Pinpoint the cell where the given text exists, returning its [X, Y] midpoint coordinate. 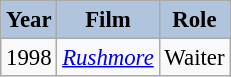
1998 [29, 58]
Film [108, 20]
Waiter [194, 58]
Role [194, 20]
Rushmore [108, 58]
Year [29, 20]
